For the text-containing cell, return its midpoint in [x, y] coordinate format. 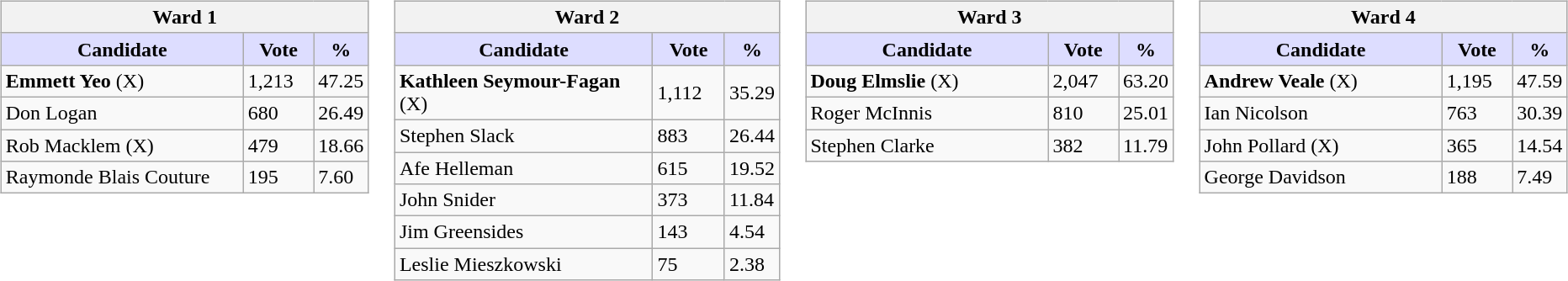
Jim Greensides [523, 232]
47.59 [1539, 81]
Emmett Yeo (X) [122, 81]
18.66 [342, 146]
11.84 [752, 200]
63.20 [1146, 81]
26.49 [342, 113]
Doug Elmslie (X) [927, 81]
John Pollard (X) [1321, 146]
763 [1477, 113]
Don Logan [122, 113]
188 [1477, 178]
14.54 [1539, 146]
26.44 [752, 135]
Ward 1 [185, 17]
7.49 [1539, 178]
19.52 [752, 167]
Ward 3 [989, 17]
810 [1083, 113]
35.29 [752, 93]
680 [278, 113]
2.38 [752, 264]
Ian Nicolson [1321, 113]
1,195 [1477, 81]
4.54 [752, 232]
373 [688, 200]
365 [1477, 146]
Rob Macklem (X) [122, 146]
479 [278, 146]
Leslie Mieszkowski [523, 264]
Roger McInnis [927, 113]
Stephen Clarke [927, 146]
Ward 2 [587, 17]
11.79 [1146, 146]
7.60 [342, 178]
John Snider [523, 200]
143 [688, 232]
30.39 [1539, 113]
Kathleen Seymour-Fagan (X) [523, 93]
1,213 [278, 81]
883 [688, 135]
Stephen Slack [523, 135]
George Davidson [1321, 178]
1,112 [688, 93]
75 [688, 264]
Raymonde Blais Couture [122, 178]
615 [688, 167]
382 [1083, 146]
47.25 [342, 81]
195 [278, 178]
2,047 [1083, 81]
Afe Helleman [523, 167]
Andrew Veale (X) [1321, 81]
25.01 [1146, 113]
Ward 4 [1383, 17]
